Detect which cell encompasses the target text, then output its [X, Y] center coordinate. 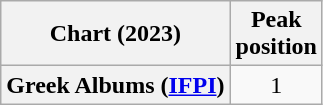
Chart (2023) [116, 34]
Peakposition [276, 34]
1 [276, 85]
Greek Albums (IFPI) [116, 85]
